Identify which cell holds the provided text, then report its [X, Y] central coordinate. 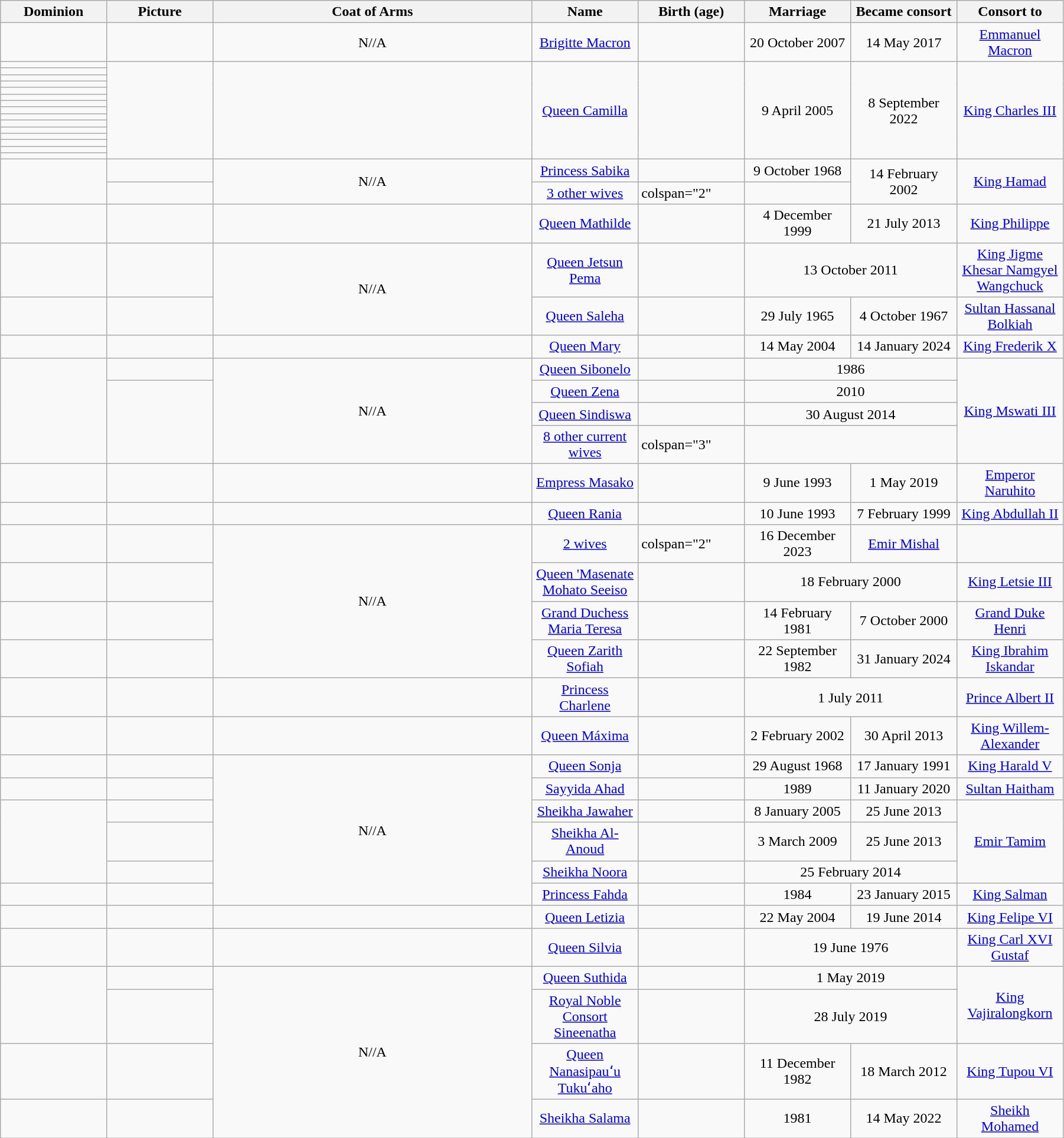
14 May 2004 [798, 346]
2010 [851, 391]
22 September 1982 [798, 659]
Empress Masako [585, 483]
Picture [160, 12]
Queen 'Masenate Mohato Seeiso [585, 582]
Queen Máxima [585, 735]
Prince Albert II [1010, 698]
11 January 2020 [904, 789]
Queen Silvia [585, 947]
King Charles III [1010, 110]
9 October 1968 [798, 171]
Princess Sabika [585, 171]
Emmanuel Macron [1010, 42]
29 July 1965 [798, 316]
Sheikha Noora [585, 872]
Sheikha Al-Anoud [585, 842]
1989 [798, 789]
3 March 2009 [798, 842]
Queen Mary [585, 346]
3 other wives [585, 193]
20 October 2007 [798, 42]
16 December 2023 [798, 544]
Grand Duke Henri [1010, 621]
14 May 2022 [904, 1119]
Sayyida Ahad [585, 789]
Emir Tamim [1010, 842]
25 February 2014 [851, 872]
1981 [798, 1119]
Emir Mishal [904, 544]
Marriage [798, 12]
King Abdullah II [1010, 513]
1986 [851, 369]
King Philippe [1010, 223]
Queen Sibonelo [585, 369]
8 January 2005 [798, 811]
18 February 2000 [851, 582]
4 December 1999 [798, 223]
9 April 2005 [798, 110]
Queen Sindiswa [585, 414]
Emperor Naruhito [1010, 483]
Queen Mathilde [585, 223]
Coat of Arms [373, 12]
Queen Letizia [585, 917]
Queen Nanasipauʻu Tukuʻaho [585, 1072]
14 January 2024 [904, 346]
10 June 1993 [798, 513]
13 October 2011 [851, 270]
2 February 2002 [798, 735]
Queen Zena [585, 391]
Birth (age) [691, 12]
Dominion [54, 12]
King Mswati III [1010, 411]
Sheikh Mohamed [1010, 1119]
Sultan Haitham [1010, 789]
22 May 2004 [798, 917]
colspan="3" [691, 444]
28 July 2019 [851, 1016]
7 October 2000 [904, 621]
King Jigme Khesar Namgyel Wangchuck [1010, 270]
King Harald V [1010, 766]
23 January 2015 [904, 894]
19 June 2014 [904, 917]
King Vajiralongkorn [1010, 1005]
30 August 2014 [851, 414]
30 April 2013 [904, 735]
11 December 1982 [798, 1072]
Queen Suthida [585, 977]
King Carl XVI Gustaf [1010, 947]
King Frederik X [1010, 346]
8 other current wives [585, 444]
King Felipe VI [1010, 917]
31 January 2024 [904, 659]
Consort to [1010, 12]
King Willem-Alexander [1010, 735]
Princess Fahda [585, 894]
King Ibrahim Iskandar [1010, 659]
29 August 1968 [798, 766]
19 June 1976 [851, 947]
21 July 2013 [904, 223]
Queen Jetsun Pema [585, 270]
14 May 2017 [904, 42]
14 February 2002 [904, 182]
Queen Camilla [585, 110]
Became consort [904, 12]
Sultan Hassanal Bolkiah [1010, 316]
King Tupou VI [1010, 1072]
King Hamad [1010, 182]
7 February 1999 [904, 513]
1984 [798, 894]
Sheikha Salama [585, 1119]
1 July 2011 [851, 698]
4 October 1967 [904, 316]
17 January 1991 [904, 766]
King Letsie III [1010, 582]
18 March 2012 [904, 1072]
Queen Saleha [585, 316]
8 September 2022 [904, 110]
2 wives [585, 544]
Queen Rania [585, 513]
Princess Charlene [585, 698]
Sheikha Jawaher [585, 811]
Name [585, 12]
Brigitte Macron [585, 42]
Queen Sonja [585, 766]
14 February 1981 [798, 621]
Royal Noble Consort Sineenatha [585, 1016]
9 June 1993 [798, 483]
Queen Zarith Sofiah [585, 659]
Grand Duchess Maria Teresa [585, 621]
King Salman [1010, 894]
